For the text-containing cell, return its midpoint in (X, Y) coordinate format. 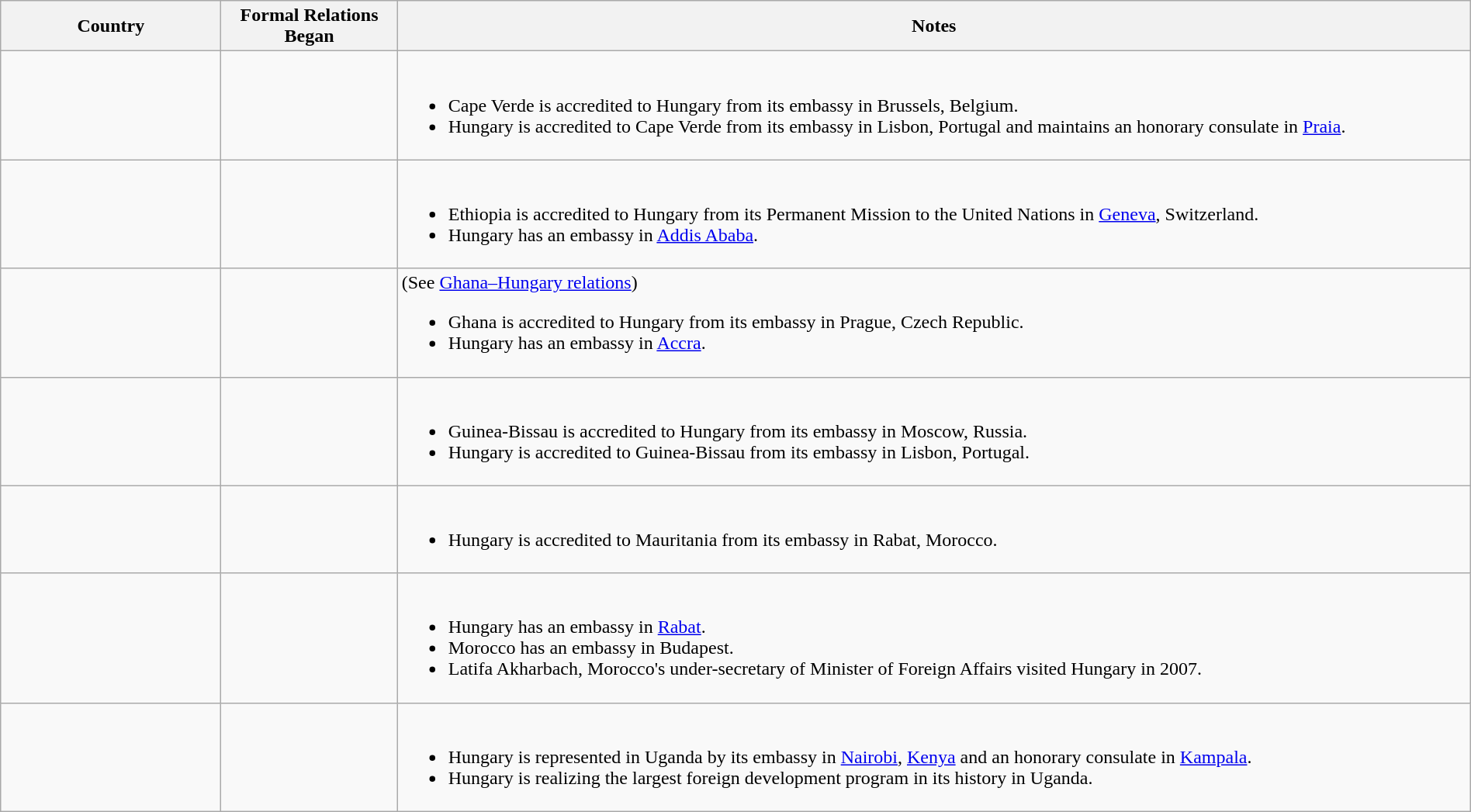
(See Ghana–Hungary relations)Ghana is accredited to Hungary from its embassy in Prague, Czech Republic.Hungary has an embassy in Accra. (934, 323)
Formal Relations Began (309, 26)
Hungary is accredited to Mauritania from its embassy in Rabat, Morocco. (934, 529)
Notes (934, 26)
Ethiopia is accredited to Hungary from its Permanent Mission to the United Nations in Geneva, Switzerland.Hungary has an embassy in Addis Ababa. (934, 214)
Country (111, 26)
